Find where the given text appears and provide that cell's center as (X, Y) coordinate. 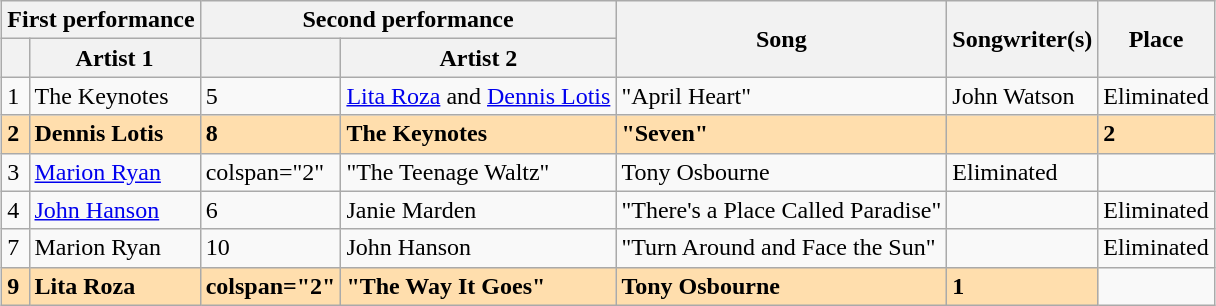
Song (782, 39)
Songwriter(s) (1022, 39)
Place (1156, 39)
First performance (101, 20)
"The Way It Goes" (478, 286)
"There's a Place Called Paradise" (782, 210)
6 (270, 210)
Artist 2 (478, 58)
3 (16, 172)
Second performance (408, 20)
"April Heart" (782, 96)
8 (270, 134)
"Seven" (782, 134)
7 (16, 248)
"The Teenage Waltz" (478, 172)
9 (16, 286)
Lita Roza (114, 286)
"Turn Around and Face the Sun" (782, 248)
Lita Roza and Dennis Lotis (478, 96)
Artist 1 (114, 58)
John Watson (1022, 96)
10 (270, 248)
Janie Marden (478, 210)
4 (16, 210)
Dennis Lotis (114, 134)
5 (270, 96)
